Search for the cell housing the specified text and yield its [X, Y] center coordinate. 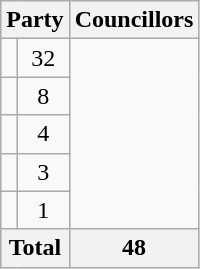
3 [43, 172]
Total [35, 248]
Councillors [134, 20]
32 [43, 58]
1 [43, 210]
4 [43, 134]
8 [43, 96]
48 [134, 248]
Party [35, 20]
